Return the (X, Y) coordinate for the center point of the cell that contains the specified text.  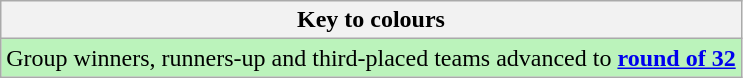
Group winners, runners-up and third-placed teams advanced to round of 32 (371, 58)
Key to colours (371, 20)
